Determine the (X, Y) coordinate at the center of the cell enclosing the given text.  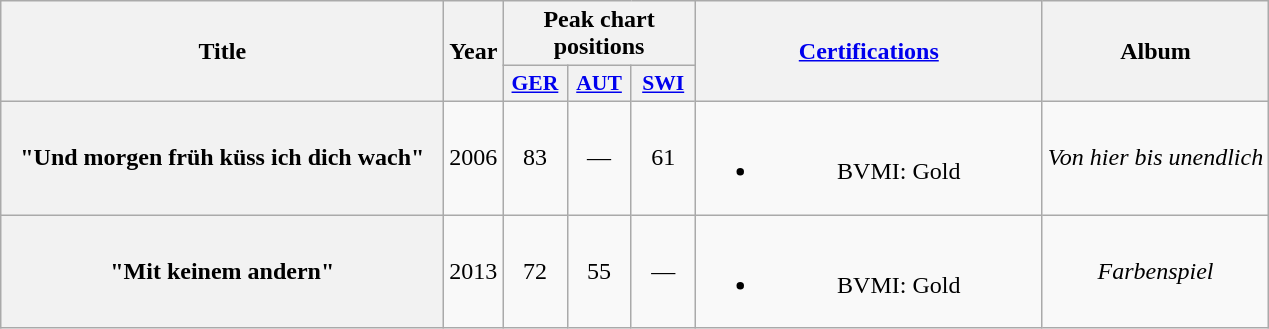
55 (599, 270)
2013 (474, 270)
2006 (474, 158)
83 (535, 158)
Farbenspiel (1155, 270)
SWI (663, 84)
"Und morgen früh küss ich dich wach" (222, 158)
GER (535, 84)
72 (535, 270)
Album (1155, 52)
Year (474, 52)
"Mit keinem andern" (222, 270)
61 (663, 158)
Peak chart positions (599, 34)
Certifications (868, 52)
AUT (599, 84)
Von hier bis unendlich (1155, 158)
Title (222, 52)
